Pinpoint the cell where the given text exists, returning its [X, Y] midpoint coordinate. 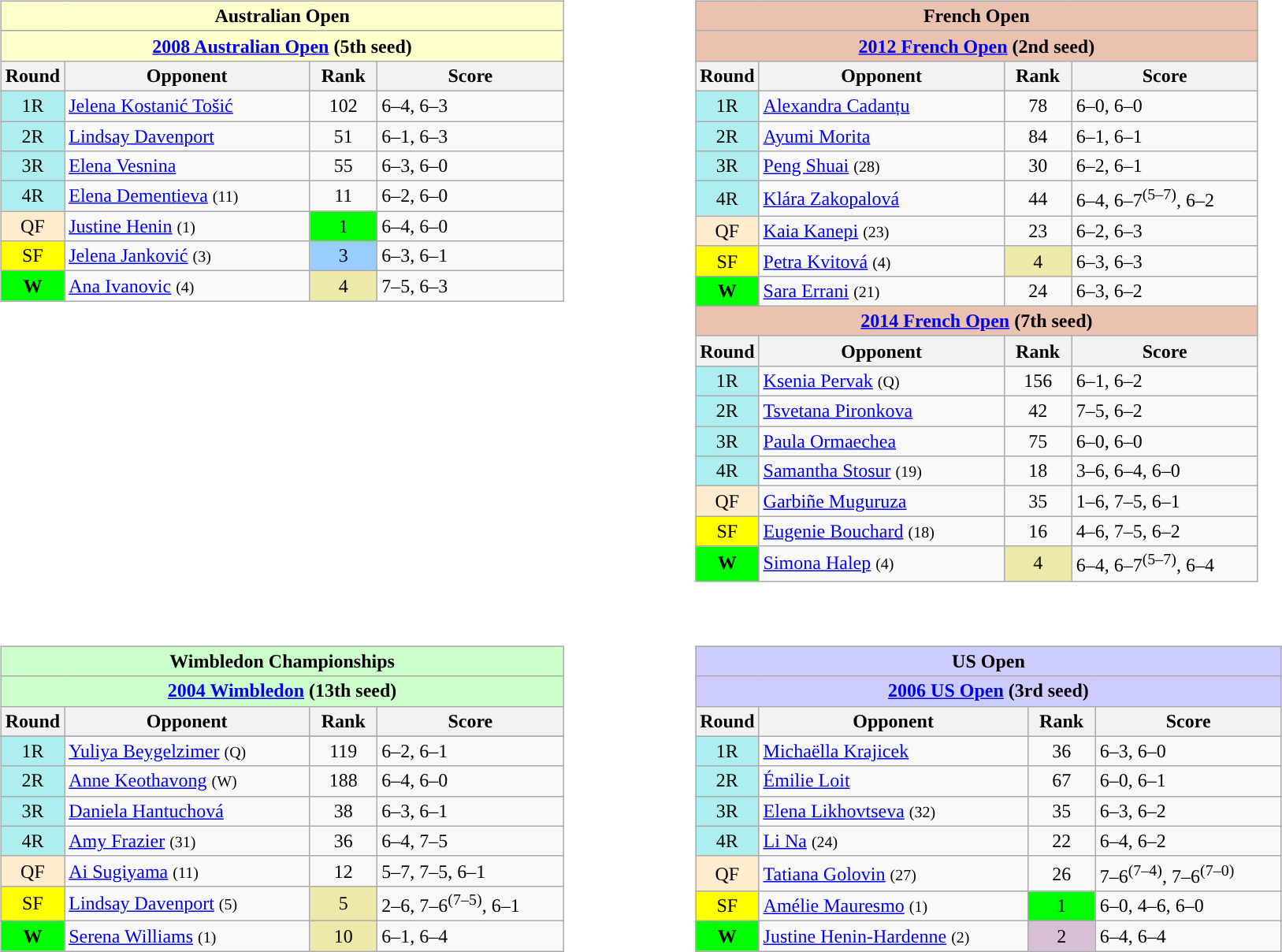
119 [344, 751]
Australian Open [282, 16]
French Open [977, 16]
Ayumi Morita [881, 136]
22 [1061, 841]
51 [344, 136]
Samantha Stosur (19) [881, 471]
2008 Australian Open (5th seed) [282, 46]
26 [1061, 873]
Serena Williams (1) [188, 936]
Peng Shuai (28) [881, 166]
7–5, 6–3 [470, 286]
6–4, 7–5 [470, 841]
42 [1038, 411]
Daniela Hantuchová [188, 811]
84 [1038, 136]
6–2, 6–3 [1165, 231]
55 [344, 166]
Wimbledon Championships [282, 661]
6–4, 6–2 [1188, 841]
6–1, 6–1 [1165, 136]
16 [1038, 531]
Li Na (24) [894, 841]
30 [1038, 166]
5–7, 7–5, 6–1 [470, 871]
3 [344, 256]
2004 Wimbledon (13th seed) [282, 691]
Elena Vesnina [188, 166]
2–6, 7–6(7–5), 6–1 [470, 903]
Amélie Mauresmo (1) [894, 906]
Tatiana Golovin (27) [894, 873]
188 [344, 781]
44 [1038, 199]
6–1, 6–3 [470, 136]
Kaia Kanepi (23) [881, 231]
Amy Frazier (31) [188, 841]
Petra Kvitová (4) [881, 261]
Lindsay Davenport [188, 136]
7–5, 6–2 [1165, 411]
6–4, 6–7(5–7), 6–4 [1165, 564]
2012 French Open (2nd seed) [977, 46]
Sara Errani (21) [881, 291]
4–6, 7–5, 6–2 [1165, 531]
Tsvetana Pironkova [881, 411]
5 [344, 903]
Michaëlla Krajicek [894, 751]
6–0, 4–6, 6–0 [1188, 906]
Justine Henin-Hardenne (2) [894, 936]
US Open [989, 661]
Justine Henin (1) [188, 226]
75 [1038, 441]
7–6(7–4), 7–6(7–0) [1188, 873]
2 [1061, 936]
78 [1038, 106]
Elena Dementieva (11) [188, 196]
6–1, 6–4 [470, 936]
Émilie Loit [894, 781]
1–6, 7–5, 6–1 [1165, 501]
6–1, 6–2 [1165, 381]
Elena Likhovtseva (32) [894, 811]
102 [344, 106]
2014 French Open (7th seed) [977, 321]
2006 US Open (3rd seed) [989, 691]
6–4, 6–3 [470, 106]
6–0, 6–1 [1188, 781]
3–6, 6–4, 6–0 [1165, 471]
156 [1038, 381]
6–4, 6–7(5–7), 6–2 [1165, 199]
67 [1061, 781]
Lindsay Davenport (5) [188, 903]
11 [344, 196]
6–3, 6–3 [1165, 261]
Simona Halep (4) [881, 564]
23 [1038, 231]
24 [1038, 291]
Klára Zakopalová [881, 199]
Paula Ormaechea [881, 441]
Jelena Kostanić Tošić [188, 106]
Ai Sugiyama (11) [188, 871]
Jelena Janković (3) [188, 256]
6–4, 6–4 [1188, 936]
Yuliya Beygelzimer (Q) [188, 751]
Eugenie Bouchard (18) [881, 531]
Garbiñe Muguruza [881, 501]
Anne Keothavong (W) [188, 781]
38 [344, 811]
12 [344, 871]
Ana Ivanovic (4) [188, 286]
10 [344, 936]
6–2, 6–0 [470, 196]
Alexandra Cadanțu [881, 106]
Ksenia Pervak (Q) [881, 381]
18 [1038, 471]
